Return the (x, y) coordinate for the center point of the cell that contains the specified text.  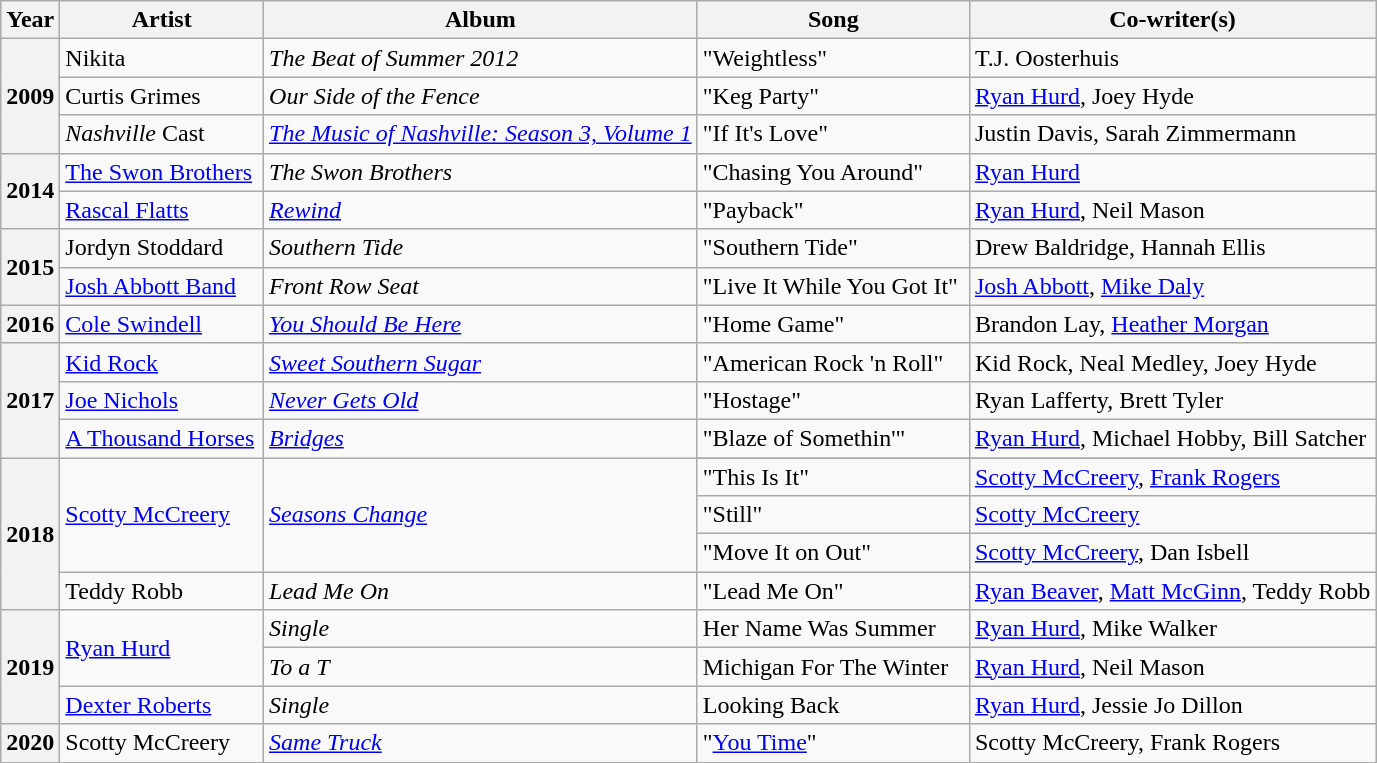
Michigan For The Winter (833, 667)
2015 (30, 267)
"Still" (833, 515)
"Keg Party" (833, 96)
Front Row Seat (481, 286)
Nikita (162, 58)
Rascal Flatts (162, 210)
"Home Game" (833, 324)
Teddy Robb (162, 591)
Lead Me On (481, 591)
"If It's Love" (833, 134)
2020 (30, 743)
Josh Abbott, Mike Daly (1172, 286)
"Live It While You Got It" (833, 286)
Year (30, 20)
Ryan Hurd, Mike Walker (1172, 629)
Ryan Beaver, Matt McGinn, Teddy Robb (1172, 591)
Seasons Change (481, 515)
"Weightless" (833, 58)
The Music of Nashville: Season 3, Volume 1 (481, 134)
"Southern Tide" (833, 248)
Scotty McCreery, Dan Isbell (1172, 553)
Co-writer(s) (1172, 20)
Kid Rock, Neal Medley, Joey Hyde (1172, 362)
Bridges (481, 438)
"You Time" (833, 743)
"Payback" (833, 210)
"This Is It" (833, 477)
2018 (30, 534)
Jordyn Stoddard (162, 248)
Sweet Southern Sugar (481, 362)
2019 (30, 667)
2017 (30, 400)
Ryan Lafferty, Brett Tyler (1172, 400)
"Hostage" (833, 400)
The Beat of Summer 2012 (481, 58)
2009 (30, 96)
Curtis Grimes (162, 96)
Album (481, 20)
Josh Abbott Band (162, 286)
Artist (162, 20)
"Blaze of Somethin'" (833, 438)
"Move It on Out" (833, 553)
"American Rock 'n Roll" (833, 362)
Ryan Hurd, Joey Hyde (1172, 96)
To a T (481, 667)
2014 (30, 191)
Same Truck (481, 743)
Drew Baldridge, Hannah Ellis (1172, 248)
Our Side of the Fence (481, 96)
Southern Tide (481, 248)
Rewind (481, 210)
"Chasing You Around" (833, 172)
Her Name Was Summer (833, 629)
Justin Davis, Sarah Zimmermann (1172, 134)
Looking Back (833, 705)
Cole Swindell (162, 324)
Kid Rock (162, 362)
Ryan Hurd, Michael Hobby, Bill Satcher (1172, 438)
You Should Be Here (481, 324)
"Lead Me On" (833, 591)
Nashville Cast (162, 134)
Ryan Hurd, Jessie Jo Dillon (1172, 705)
Never Gets Old (481, 400)
A Thousand Horses (162, 438)
Joe Nichols (162, 400)
Song (833, 20)
Dexter Roberts (162, 705)
2016 (30, 324)
T.J. Oosterhuis (1172, 58)
Brandon Lay, Heather Morgan (1172, 324)
